Pinpoint the cell where the given text exists, returning its [x, y] midpoint coordinate. 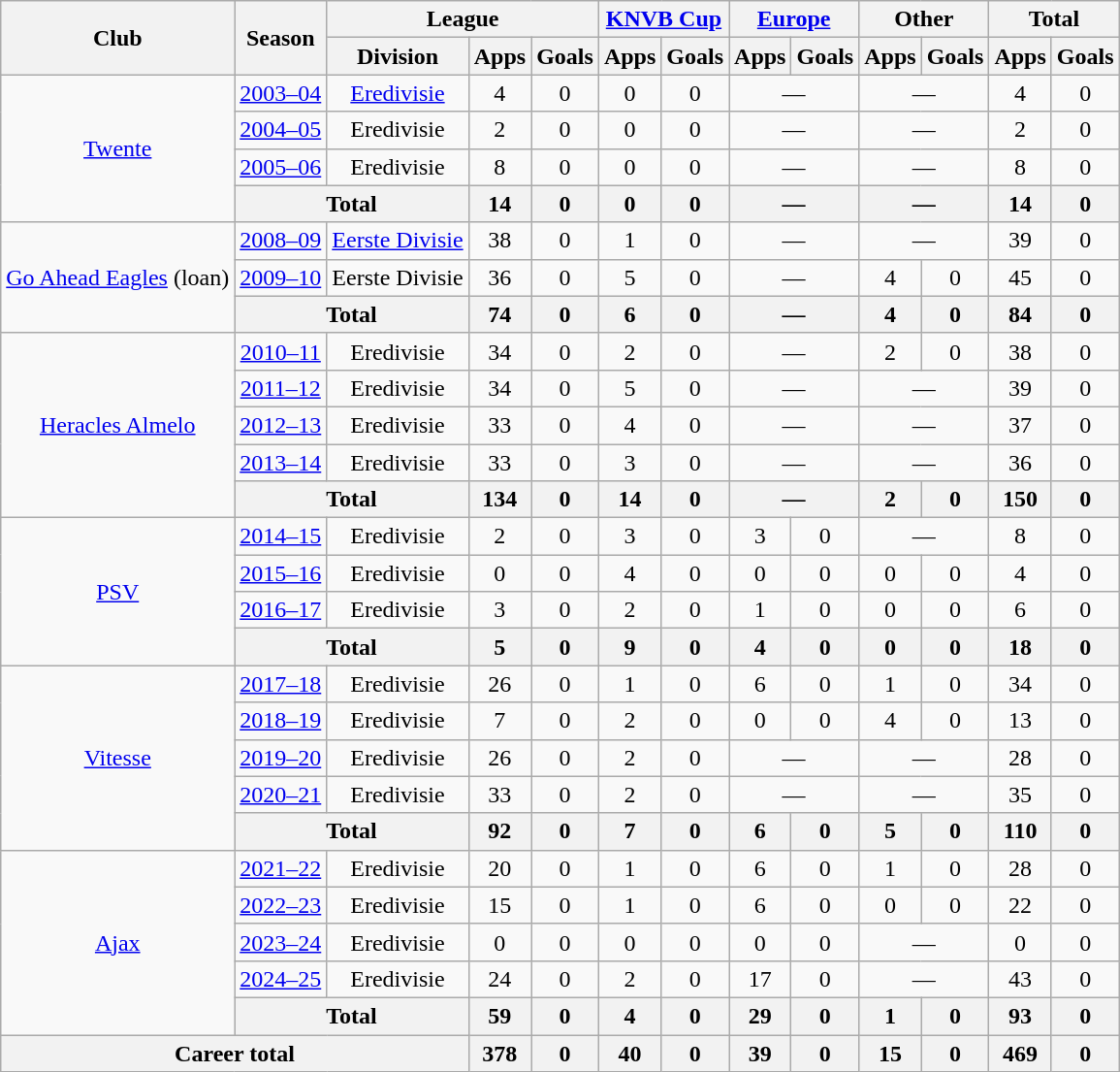
2004–05 [281, 130]
20 [499, 868]
2011–12 [281, 388]
2008–09 [281, 241]
2010–11 [281, 351]
22 [1020, 905]
84 [1020, 314]
18 [1020, 647]
2022–23 [281, 905]
2024–25 [281, 979]
35 [1020, 795]
2009–10 [281, 277]
134 [499, 500]
9 [629, 647]
Ajax [118, 942]
Vitesse [118, 758]
59 [499, 1016]
Europe [794, 19]
Season [281, 38]
378 [499, 1053]
2015–16 [281, 573]
37 [1020, 425]
43 [1020, 979]
2017–18 [281, 684]
24 [499, 979]
74 [499, 314]
2020–21 [281, 795]
110 [1020, 831]
Go Ahead Eagles (loan) [118, 277]
2023–24 [281, 942]
PSV [118, 592]
Heracles Almelo [118, 425]
150 [1020, 500]
45 [1020, 277]
KNVB Cup [663, 19]
Twente [118, 148]
2021–22 [281, 868]
29 [760, 1016]
Division [398, 56]
Club [118, 38]
2003–04 [281, 93]
93 [1020, 1016]
2019–20 [281, 758]
40 [629, 1053]
469 [1020, 1053]
17 [760, 979]
2012–13 [281, 425]
2013–14 [281, 463]
13 [1020, 721]
2014–15 [281, 536]
2016–17 [281, 610]
League [464, 19]
92 [499, 831]
Other [924, 19]
Career total [235, 1053]
2005–06 [281, 167]
2018–19 [281, 721]
